Determine the (X, Y) coordinate at the center of the cell enclosing the given text.  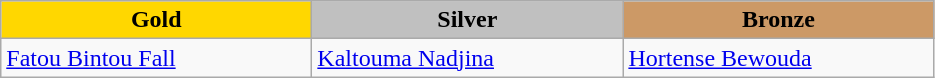
Silver (468, 20)
Fatou Bintou Fall (156, 58)
Gold (156, 20)
Kaltouma Nadjina (468, 58)
Hortense Bewouda (778, 58)
Bronze (778, 20)
